Determine the [x, y] coordinate at the center of the cell enclosing the given text.  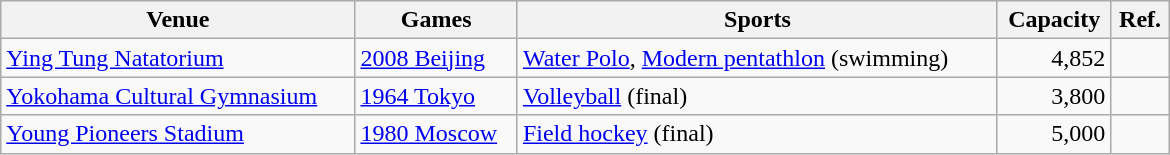
4,852 [1054, 58]
1980 Moscow [436, 134]
Capacity [1054, 20]
Venue [178, 20]
Sports [757, 20]
3,800 [1054, 96]
Water Polo, Modern pentathlon (swimming) [757, 58]
Games [436, 20]
1964 Tokyo [436, 96]
2008 Beijing [436, 58]
Field hockey (final) [757, 134]
5,000 [1054, 134]
Yokohama Cultural Gymnasium [178, 96]
Volleyball (final) [757, 96]
Young Pioneers Stadium [178, 134]
Ying Tung Natatorium [178, 58]
Ref. [1140, 20]
